Locate the cell with the specified text and output its [x, y] center coordinate. 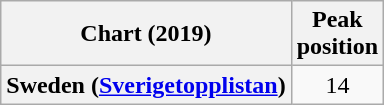
Chart (2019) [146, 34]
Peak position [337, 34]
14 [337, 85]
Sweden (Sverigetopplistan) [146, 85]
